For the text-containing cell, return its midpoint in (x, y) coordinate format. 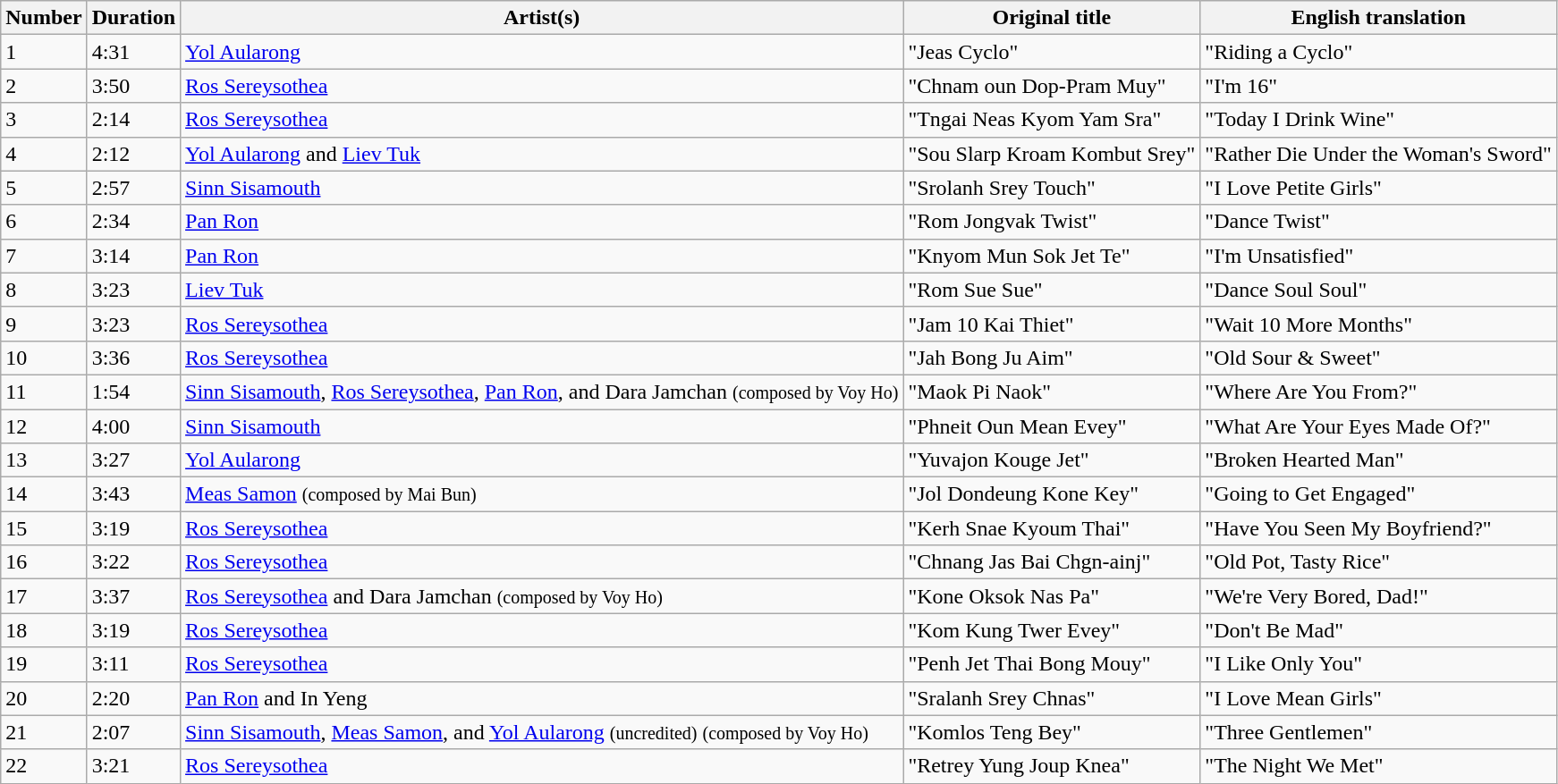
1:54 (133, 392)
3:36 (133, 358)
11 (44, 392)
Artist(s) (542, 18)
3:22 (133, 562)
"Phneit Oun Mean Evey" (1052, 426)
"I'm Unsatisfied" (1379, 256)
Duration (133, 18)
5 (44, 188)
"Tngai Neas Kyom Yam Sra" (1052, 120)
2:07 (133, 732)
"Rather Die Under the Woman's Sword" (1379, 154)
Number (44, 18)
2 (44, 86)
Sinn Sisamouth, Ros Sereysothea, Pan Ron, and Dara Jamchan (composed by Voy Ho) (542, 392)
"Going to Get Engaged" (1379, 494)
Meas Samon (composed by Mai Bun) (542, 494)
4 (44, 154)
"Chnam oun Dop-Pram Muy" (1052, 86)
3:14 (133, 256)
"Old Pot, Tasty Rice" (1379, 562)
4:31 (133, 52)
2:12 (133, 154)
Pan Ron and In Yeng (542, 698)
"Don't Be Mad" (1379, 630)
"Komlos Teng Bey" (1052, 732)
"Wait 10 More Months" (1379, 324)
Sinn Sisamouth, Meas Samon, and Yol Aularong (uncredited) (composed by Voy Ho) (542, 732)
Liev Tuk (542, 290)
2:14 (133, 120)
"Sou Slarp Kroam Kombut Srey" (1052, 154)
3:11 (133, 664)
2:57 (133, 188)
"Today I Drink Wine" (1379, 120)
"Kone Oksok Nas Pa" (1052, 596)
3:27 (133, 460)
19 (44, 664)
Yol Aularong and Liev Tuk (542, 154)
"Rom Sue Sue" (1052, 290)
20 (44, 698)
"Jam 10 Kai Thiet" (1052, 324)
"What Are Your Eyes Made Of?" (1379, 426)
2:34 (133, 222)
15 (44, 528)
21 (44, 732)
22 (44, 766)
"Have You Seen My Boyfriend?" (1379, 528)
"Old Sour & Sweet" (1379, 358)
"Maok Pi Naok" (1052, 392)
"Dance Twist" (1379, 222)
Original title (1052, 18)
3 (44, 120)
14 (44, 494)
"I Love Petite Girls" (1379, 188)
12 (44, 426)
"We're Very Bored, Dad!" (1379, 596)
"Broken Hearted Man" (1379, 460)
"Jeas Cyclo" (1052, 52)
"I Like Only You" (1379, 664)
13 (44, 460)
"Knyom Mun Sok Jet Te" (1052, 256)
3:37 (133, 596)
"The Night We Met" (1379, 766)
"Yuvajon Kouge Jet" (1052, 460)
"Jol Dondeung Kone Key" (1052, 494)
17 (44, 596)
18 (44, 630)
English translation (1379, 18)
"Riding a Cyclo" (1379, 52)
"Retrey Yung Joup Knea" (1052, 766)
3:43 (133, 494)
"Dance Soul Soul" (1379, 290)
"Srolanh Srey Touch" (1052, 188)
"Chnang Jas Bai Chgn-ainj" (1052, 562)
3:50 (133, 86)
"Three Gentlemen" (1379, 732)
4:00 (133, 426)
"Rom Jongvak Twist" (1052, 222)
6 (44, 222)
"I Love Mean Girls" (1379, 698)
3:21 (133, 766)
Ros Sereysothea and Dara Jamchan (composed by Voy Ho) (542, 596)
"Penh Jet Thai Bong Mouy" (1052, 664)
"Jah Bong Ju Aim" (1052, 358)
16 (44, 562)
"Where Are You From?" (1379, 392)
"Sralanh Srey Chnas" (1052, 698)
8 (44, 290)
9 (44, 324)
10 (44, 358)
"I'm 16" (1379, 86)
2:20 (133, 698)
1 (44, 52)
"Kerh Snae Kyoum Thai" (1052, 528)
7 (44, 256)
"Kom Kung Twer Evey" (1052, 630)
